From the cell containing the given text, extract its center point as [X, Y] coordinate. 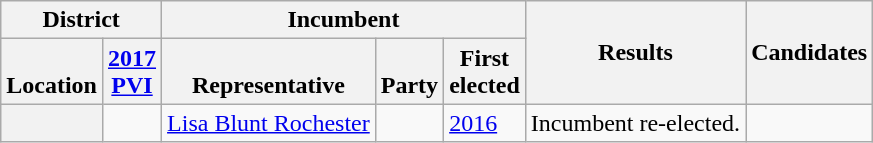
Results [635, 52]
Candidates [810, 52]
Location [52, 72]
Incumbent re-elected. [635, 123]
Lisa Blunt Rochester [269, 123]
2016 [485, 123]
Party [409, 72]
2017PVI [132, 72]
Representative [269, 72]
Firstelected [485, 72]
District [82, 20]
Incumbent [344, 20]
